For the text-containing cell, return its midpoint in (x, y) coordinate format. 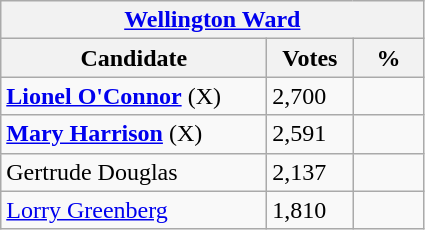
Lionel O'Connor (X) (134, 96)
Mary Harrison (X) (134, 134)
1,810 (310, 210)
Wellington Ward (212, 20)
Lorry Greenberg (134, 210)
2,591 (310, 134)
Gertrude Douglas (134, 172)
2,700 (310, 96)
2,137 (310, 172)
Candidate (134, 58)
Votes (310, 58)
% (388, 58)
